Extract the [x, y] coordinate from the center of the cell holding the provided text.  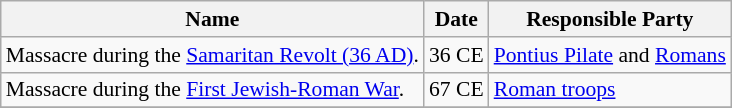
Pontius Pilate and Romans [610, 55]
Name [212, 19]
36 CE [456, 55]
Massacre during the First Jewish-Roman War. [212, 90]
67 CE [456, 90]
Roman troops [610, 90]
Responsible Party [610, 19]
Massacre during the Samaritan Revolt (36 AD). [212, 55]
Date [456, 19]
